For the text-containing cell, return its midpoint in (X, Y) coordinate format. 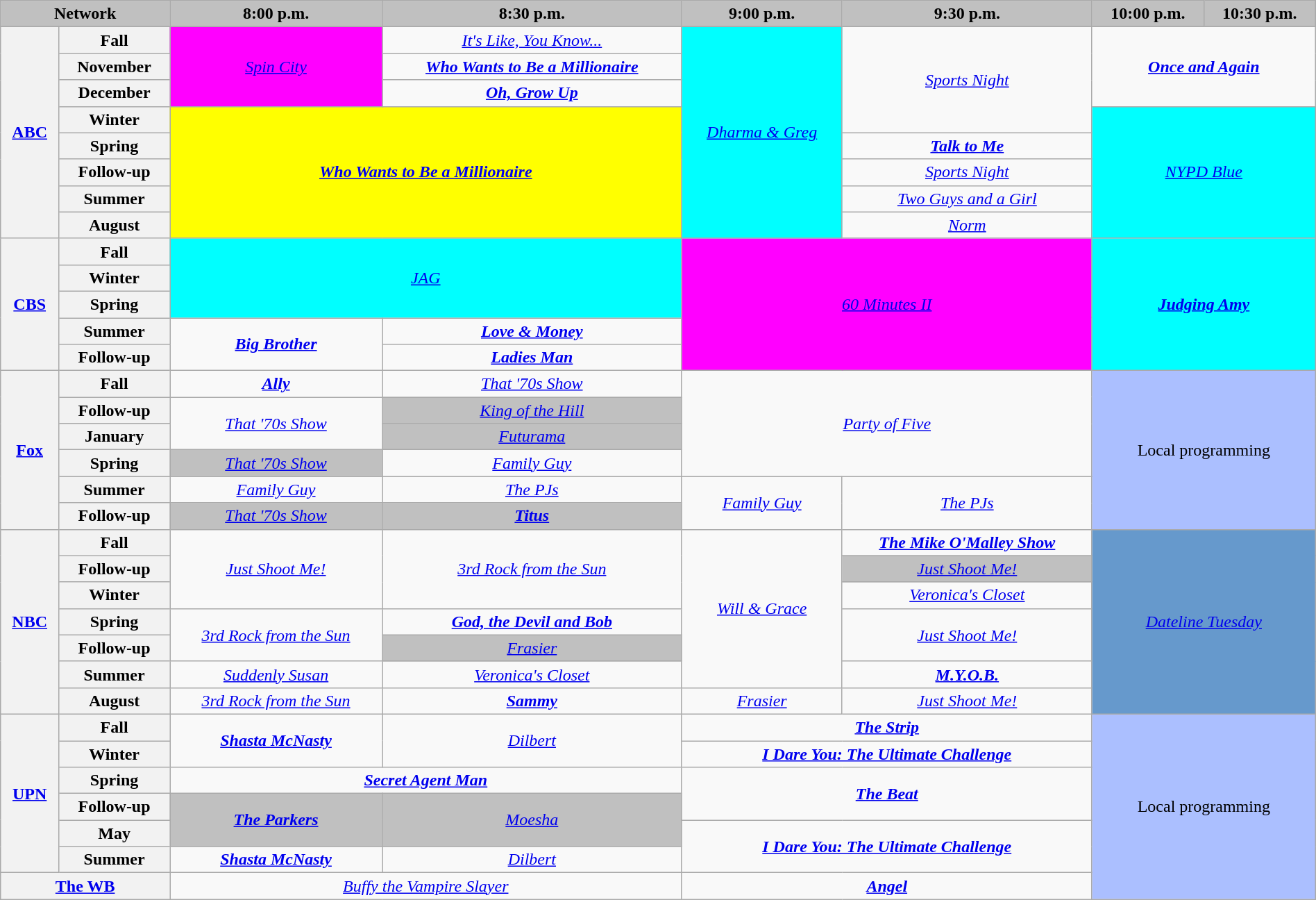
Titus (532, 516)
Ally (276, 384)
November (115, 67)
Party of Five (887, 424)
Fox (30, 450)
Two Guys and a Girl (967, 199)
The Parkers (276, 820)
Ladies Man (532, 358)
Love & Money (532, 331)
ABC (30, 133)
Sammy (532, 701)
M.Y.O.B. (967, 674)
God, the Devil and Bob (532, 622)
Will & Grace (762, 608)
9:00 p.m. (762, 14)
Norm (967, 225)
Once and Again (1204, 67)
8:30 p.m. (532, 14)
Buffy the Vampire Slayer (426, 886)
NYPD Blue (1204, 172)
King of the Hill (532, 410)
Futurama (532, 437)
Angel (887, 886)
8:00 p.m. (276, 14)
Oh, Grow Up (532, 93)
The Mike O'Malley Show (967, 542)
Suddenly Susan (276, 674)
Spin City (276, 67)
December (115, 93)
The WB (85, 886)
CBS (30, 304)
Secret Agent Man (426, 781)
Moesha (532, 820)
Judging Amy (1204, 304)
JAG (426, 278)
Talk to Me (967, 146)
60 Minutes II (887, 304)
Dharma & Greg (762, 133)
Dateline Tuesday (1204, 622)
10:00 p.m. (1148, 14)
NBC (30, 622)
January (115, 437)
UPN (30, 793)
10:30 p.m. (1259, 14)
May (115, 833)
Big Brother (276, 344)
9:30 p.m. (967, 14)
The Strip (887, 727)
It's Like, You Know... (532, 40)
The Beat (887, 794)
Network (85, 14)
